From the cell containing the given text, extract its center point as (x, y) coordinate. 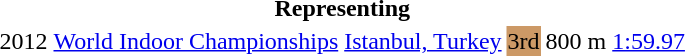
800 m (576, 41)
Istanbul, Turkey (423, 41)
World Indoor Championships (196, 41)
3rd (524, 41)
